Return (x, y) of the center of cell containing provided text 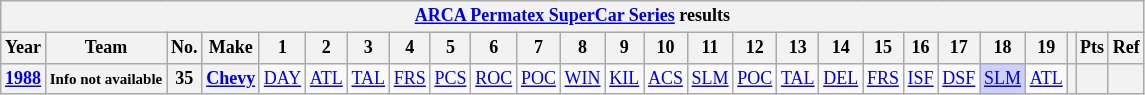
1 (282, 48)
Pts (1092, 48)
PCS (450, 78)
12 (755, 48)
5 (450, 48)
18 (1003, 48)
Team (106, 48)
No. (184, 48)
1988 (24, 78)
9 (624, 48)
14 (841, 48)
DSF (959, 78)
19 (1046, 48)
35 (184, 78)
Year (24, 48)
DAY (282, 78)
4 (410, 48)
8 (582, 48)
10 (666, 48)
13 (798, 48)
15 (884, 48)
Make (231, 48)
Ref (1126, 48)
2 (327, 48)
WIN (582, 78)
ARCA Permatex SuperCar Series results (572, 16)
16 (920, 48)
DEL (841, 78)
KIL (624, 78)
ISF (920, 78)
Chevy (231, 78)
7 (539, 48)
6 (494, 48)
3 (368, 48)
ROC (494, 78)
ACS (666, 78)
11 (710, 48)
Info not available (106, 78)
17 (959, 48)
